Provide the (X, Y) coordinate of the cell's center where the given text is located.  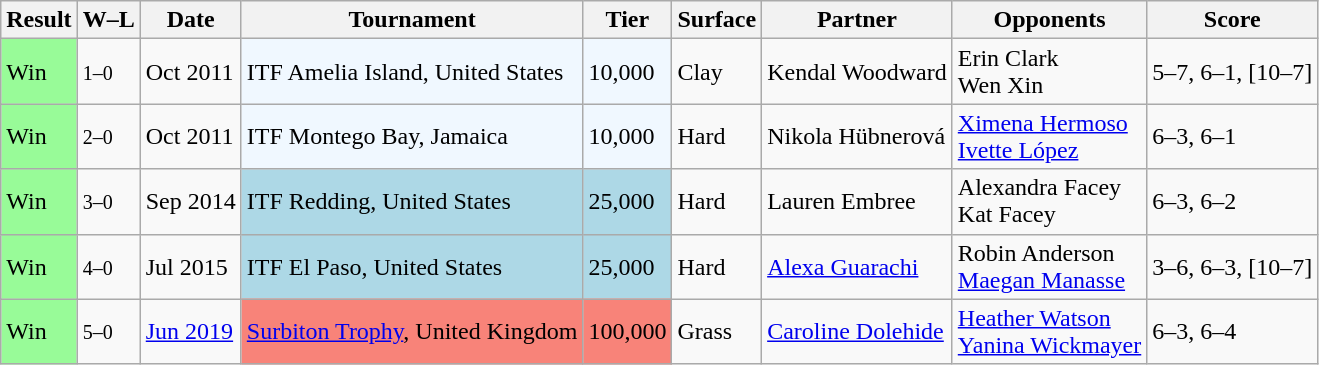
Score (1232, 20)
Result (39, 20)
Alexandra Facey Kat Facey (1050, 202)
ITF El Paso, United States (412, 266)
Lauren Embree (858, 202)
Sep 2014 (190, 202)
ITF Montego Bay, Jamaica (412, 136)
Ximena Hermoso Ivette López (1050, 136)
Erin Clark Wen Xin (1050, 72)
Nikola Hübnerová (858, 136)
5–7, 6–1, [10–7] (1232, 72)
Opponents (1050, 20)
3–0 (108, 202)
Caroline Dolehide (858, 332)
Kendal Woodward (858, 72)
Surbiton Trophy, United Kingdom (412, 332)
6–3, 6–4 (1232, 332)
W–L (108, 20)
Heather Watson Yanina Wickmayer (1050, 332)
3–6, 6–3, [10–7] (1232, 266)
Jun 2019 (190, 332)
Date (190, 20)
1–0 (108, 72)
Tournament (412, 20)
Surface (717, 20)
Grass (717, 332)
5–0 (108, 332)
100,000 (628, 332)
Tier (628, 20)
2–0 (108, 136)
Robin Anderson Maegan Manasse (1050, 266)
Jul 2015 (190, 266)
6–3, 6–2 (1232, 202)
6–3, 6–1 (1232, 136)
ITF Redding, United States (412, 202)
Alexa Guarachi (858, 266)
ITF Amelia Island, United States (412, 72)
Clay (717, 72)
Partner (858, 20)
4–0 (108, 266)
